From the cell containing the given text, extract its center point as (X, Y) coordinate. 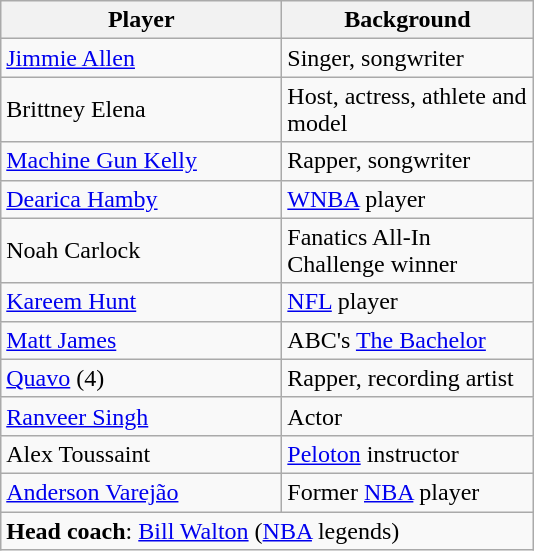
Fanatics All-In Challenge winner (408, 250)
Player (142, 20)
Anderson Varejão (142, 492)
Rapper, recording artist (408, 378)
Brittney Elena (142, 110)
NFL player (408, 302)
WNBA player (408, 199)
Background (408, 20)
Rapper, songwriter (408, 161)
Former NBA player (408, 492)
Noah Carlock (142, 250)
Machine Gun Kelly (142, 161)
Matt James (142, 340)
Head coach: Bill Walton (NBA legends) (267, 531)
Peloton instructor (408, 454)
Alex Toussaint (142, 454)
Singer, songwriter (408, 58)
Host, actress, athlete and model (408, 110)
Jimmie Allen (142, 58)
ABC's The Bachelor (408, 340)
Dearica Hamby (142, 199)
Actor (408, 416)
Kareem Hunt (142, 302)
Ranveer Singh (142, 416)
Quavo (4) (142, 378)
